Extract the (X, Y) coordinate from the center of the cell holding the provided text.  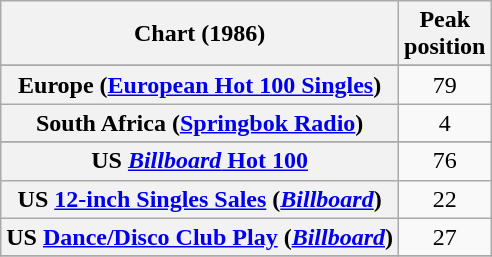
4 (445, 123)
Peakposition (445, 34)
South Africa (Springbok Radio) (200, 123)
27 (445, 237)
76 (445, 161)
US Billboard Hot 100 (200, 161)
22 (445, 199)
Europe (European Hot 100 Singles) (200, 85)
Chart (1986) (200, 34)
US Dance/Disco Club Play (Billboard) (200, 237)
79 (445, 85)
US 12-inch Singles Sales (Billboard) (200, 199)
